Scan for the cell matching the given text and deliver its (x, y) coordinate at center. 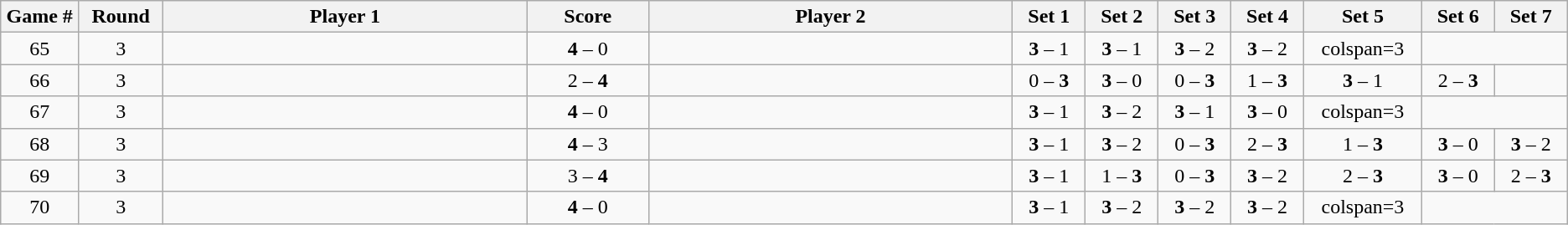
Set 1 (1049, 17)
2 – 4 (588, 80)
Player 2 (831, 17)
Set 2 (1122, 17)
65 (40, 49)
3 – 4 (588, 176)
68 (40, 144)
69 (40, 176)
Game # (40, 17)
4 – 3 (588, 144)
Set 4 (1268, 17)
66 (40, 80)
67 (40, 112)
Round (121, 17)
Set 6 (1457, 17)
70 (40, 207)
Set 5 (1364, 17)
Set 3 (1194, 17)
Player 1 (345, 17)
Set 7 (1531, 17)
Score (588, 17)
